Identify which cell holds the provided text, then report its [X, Y] central coordinate. 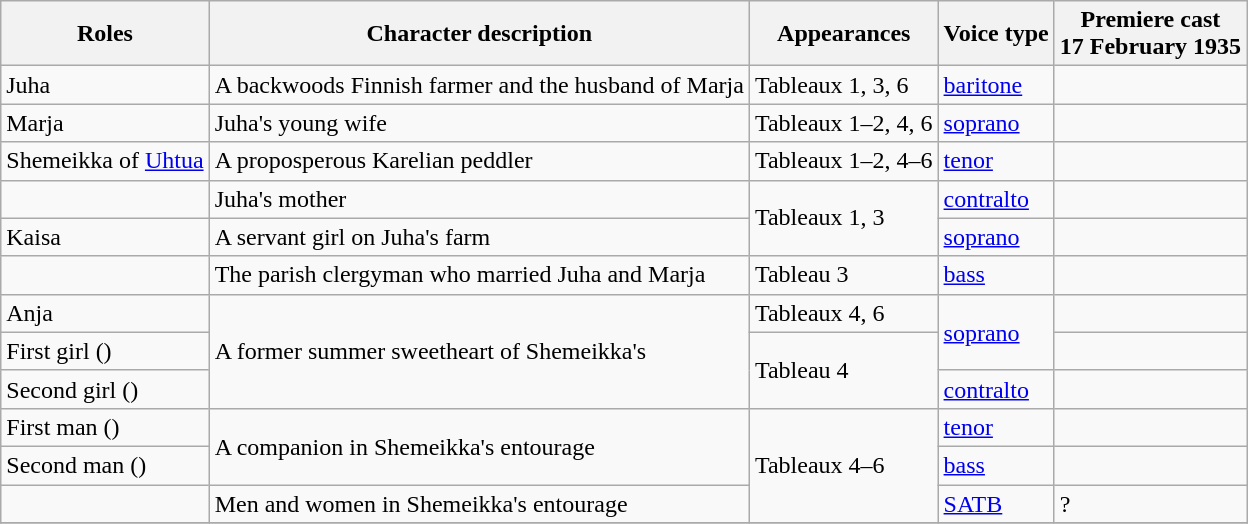
A servant girl on Juha's farm [479, 237]
A backwoods Finnish farmer and the husband of Marja [479, 85]
Juha's young wife [479, 123]
Second man () [105, 465]
Tableau 4 [844, 370]
Tableaux 4–6 [844, 465]
Juha's mother [479, 199]
Tableaux 1, 3, 6 [844, 85]
Tableaux 1, 3 [844, 218]
Character description [479, 34]
SATB [996, 503]
The parish clergyman who married Juha and Marja [479, 275]
? [1150, 503]
Tableaux 1–2, 4–6 [844, 161]
Roles [105, 34]
Men and women in Shemeikka's entourage [479, 503]
Voice type [996, 34]
Tableaux 1–2, 4, 6 [844, 123]
A companion in Shemeikka's entourage [479, 446]
Shemeikka of Uhtua [105, 161]
A proposperous Karelian peddler [479, 161]
Anja [105, 313]
Juha [105, 85]
Marja [105, 123]
Tableaux 4, 6 [844, 313]
Second girl () [105, 389]
First girl () [105, 351]
baritone [996, 85]
Premiere cast17 February 1935 [1150, 34]
Kaisa [105, 237]
Appearances [844, 34]
A former summer sweetheart of Shemeikka's [479, 351]
First man () [105, 427]
Tableau 3 [844, 275]
